Pinpoint the cell where the given text exists, returning its (X, Y) midpoint coordinate. 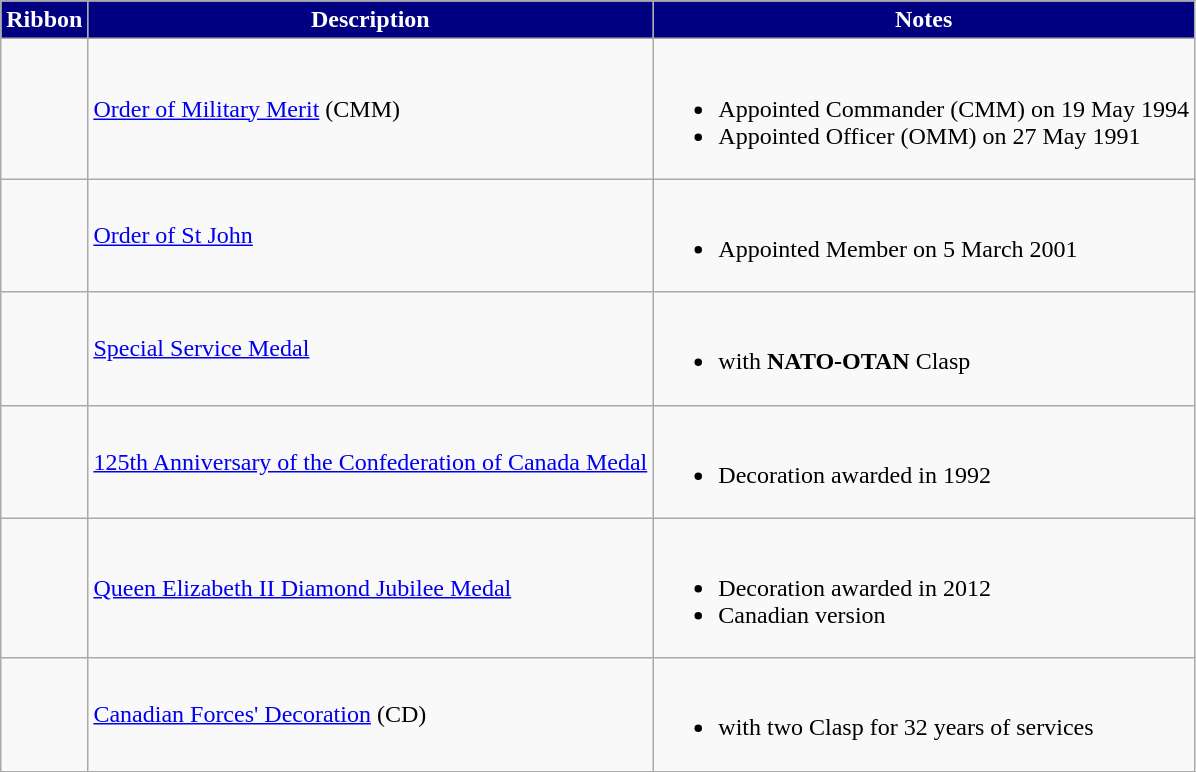
Decoration awarded in 1992 (924, 462)
Order of Military Merit (CMM) (370, 109)
with NATO-OTAN Clasp (924, 348)
Queen Elizabeth II Diamond Jubilee Medal (370, 588)
Appointed Commander (CMM) on 19 May 1994Appointed Officer (OMM) on 27 May 1991 (924, 109)
Ribbon (44, 20)
125th Anniversary of the Confederation of Canada Medal (370, 462)
Appointed Member on 5 March 2001 (924, 236)
Decoration awarded in 2012Canadian version (924, 588)
Notes (924, 20)
with two Clasp for 32 years of services (924, 714)
Order of St John (370, 236)
Description (370, 20)
Special Service Medal (370, 348)
Canadian Forces' Decoration (CD) (370, 714)
